Find where the given text appears and provide that cell's center as [x, y] coordinate. 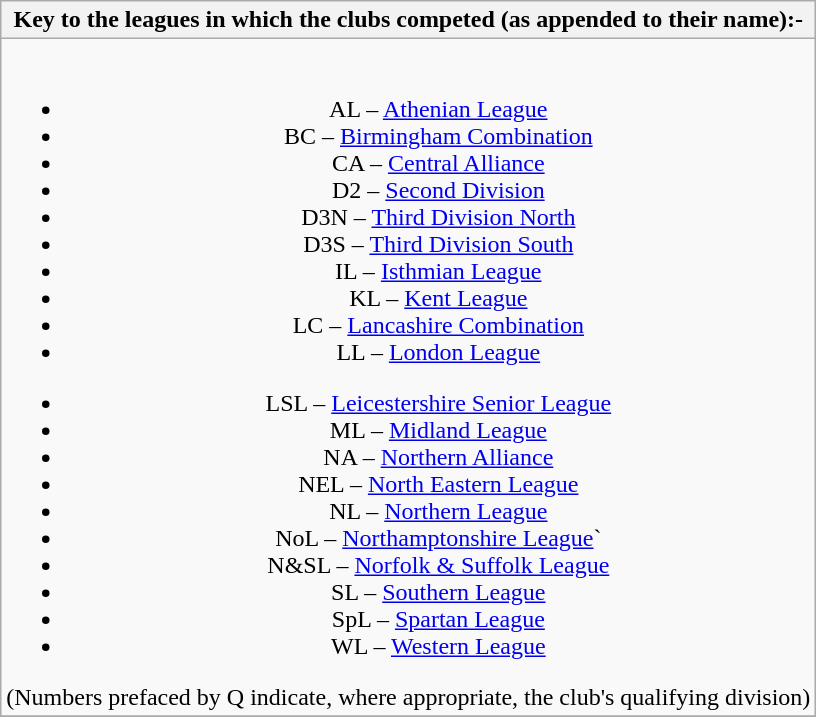
Key to the leagues in which the clubs competed (as appended to their name):- [408, 20]
